Output the (x, y) coordinate of the center of the cell containing the given text.  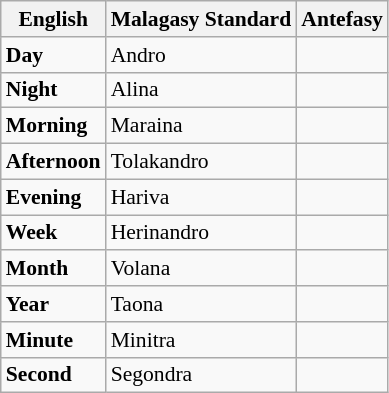
Night (54, 90)
Minitra (202, 340)
Volana (202, 269)
Morning (54, 126)
Minute (54, 340)
Hariva (202, 197)
Maraina (202, 126)
Year (54, 304)
Taona (202, 304)
Herinandro (202, 233)
Second (54, 375)
Antefasy (342, 19)
Andro (202, 55)
Segondra (202, 375)
Alina (202, 90)
English (54, 19)
Day (54, 55)
Week (54, 233)
Evening (54, 197)
Afternoon (54, 162)
Tolakandro (202, 162)
Malagasy Standard (202, 19)
Month (54, 269)
